For the text-containing cell, return its midpoint in [X, Y] coordinate format. 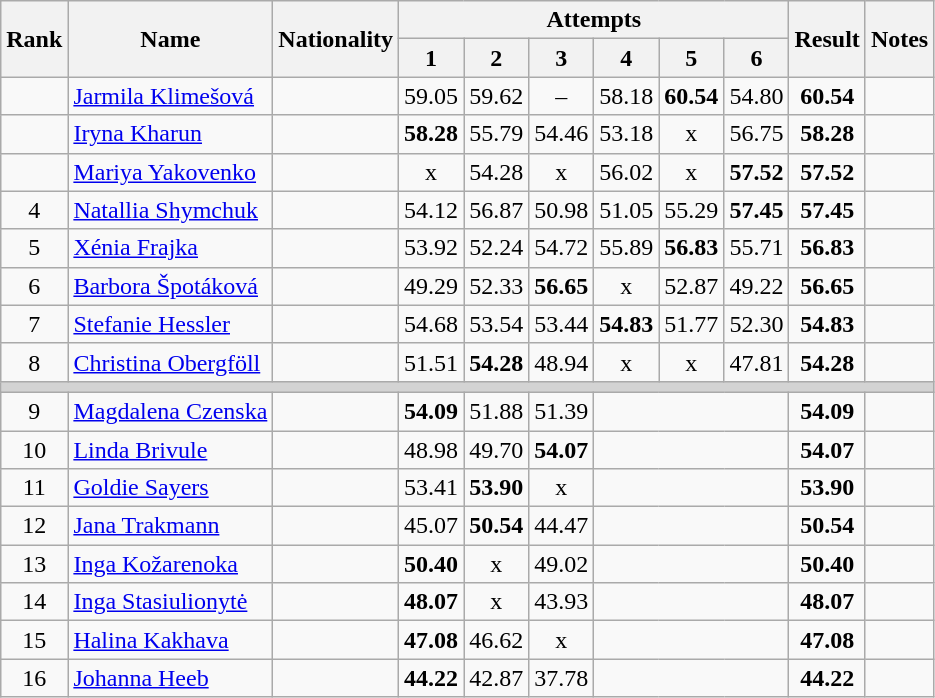
44.47 [562, 526]
16 [34, 678]
13 [34, 564]
3 [562, 58]
51.05 [626, 210]
48.98 [432, 449]
Magdalena Czenska [170, 411]
1 [432, 58]
Christina Obergföll [170, 362]
49.70 [496, 449]
49.29 [432, 286]
55.89 [626, 248]
45.07 [432, 526]
58.18 [626, 96]
Mariya Yakovenko [170, 172]
Rank [34, 39]
14 [34, 602]
Linda Brivule [170, 449]
15 [34, 640]
Natallia Shymchuk [170, 210]
Iryna Kharun [170, 134]
47.81 [756, 362]
Johanna Heeb [170, 678]
Jana Trakmann [170, 526]
53.54 [496, 324]
52.87 [692, 286]
Inga Kožarenoka [170, 564]
53.92 [432, 248]
54.80 [756, 96]
59.05 [432, 96]
51.51 [432, 362]
49.22 [756, 286]
56.75 [756, 134]
43.93 [562, 602]
56.87 [496, 210]
59.62 [496, 96]
Halina Kakhava [170, 640]
52.33 [496, 286]
55.29 [692, 210]
Goldie Sayers [170, 488]
Name [170, 39]
12 [34, 526]
Result [827, 39]
7 [34, 324]
49.02 [562, 564]
8 [34, 362]
51.77 [692, 324]
52.24 [496, 248]
Xénia Frajka [170, 248]
51.39 [562, 411]
11 [34, 488]
53.41 [432, 488]
9 [34, 411]
Attempts [594, 20]
2 [496, 58]
52.30 [756, 324]
54.46 [562, 134]
48.94 [562, 362]
Barbora Špotáková [170, 286]
55.79 [496, 134]
54.72 [562, 248]
Jarmila Klimešová [170, 96]
53.18 [626, 134]
Inga Stasiulionytė [170, 602]
Stefanie Hessler [170, 324]
50.98 [562, 210]
53.44 [562, 324]
37.78 [562, 678]
55.71 [756, 248]
10 [34, 449]
56.02 [626, 172]
42.87 [496, 678]
46.62 [496, 640]
Notes [899, 39]
54.68 [432, 324]
51.88 [496, 411]
Nationality [336, 39]
54.12 [432, 210]
– [562, 96]
